Return (X, Y) of the center of cell containing provided text 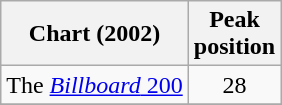
The Billboard 200 (95, 85)
28 (234, 85)
Peakposition (234, 34)
Chart (2002) (95, 34)
